Detect which cell encompasses the target text, then output its (X, Y) center coordinate. 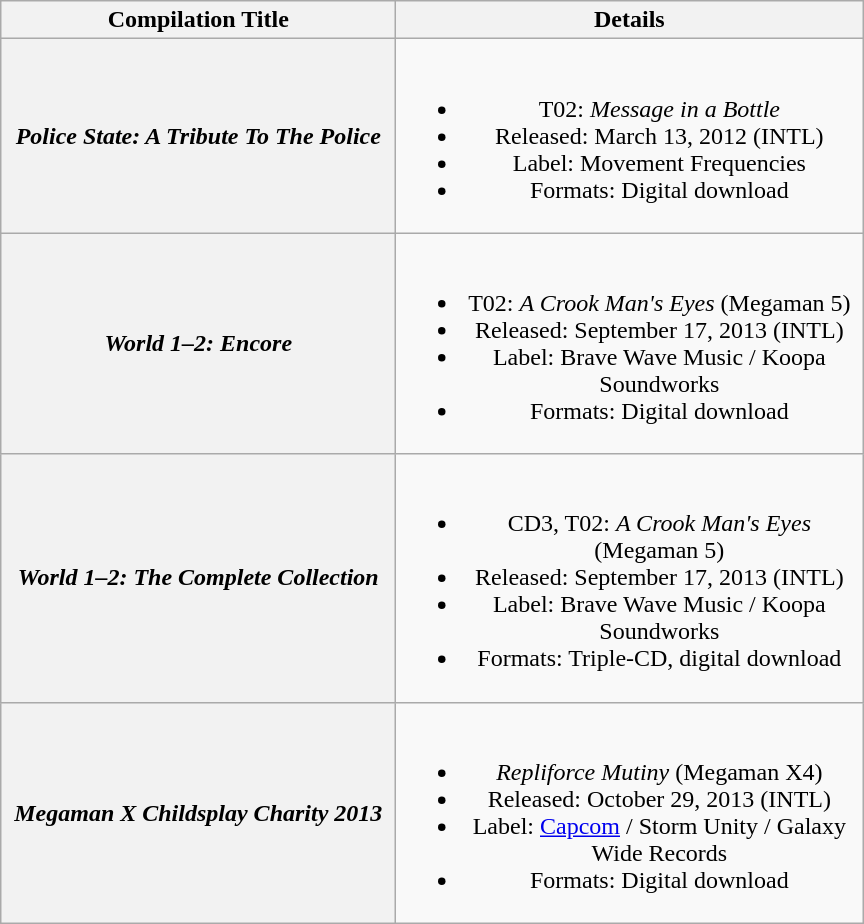
World 1–2: Encore (198, 344)
Repliforce Mutiny (Megaman X4)Released: October 29, 2013 (INTL)Label: Capcom / Storm Unity / Galaxy Wide RecordsFormats: Digital download (630, 812)
T02: Message in a BottleReleased: March 13, 2012 (INTL)Label: Movement FrequenciesFormats: Digital download (630, 136)
Compilation Title (198, 20)
Details (630, 20)
World 1–2: The Complete Collection (198, 578)
Megaman X Childsplay Charity 2013 (198, 812)
Police State: A Tribute To The Police (198, 136)
T02: A Crook Man's Eyes (Megaman 5)Released: September 17, 2013 (INTL)Label: Brave Wave Music / Koopa SoundworksFormats: Digital download (630, 344)
